Output the (X, Y) coordinate of the center of the cell containing the given text.  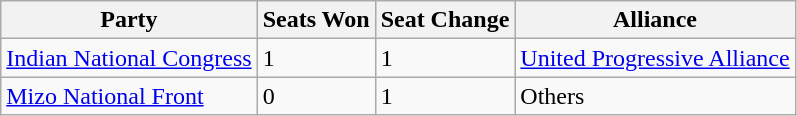
Mizo National Front (129, 96)
Alliance (655, 20)
0 (316, 96)
United Progressive Alliance (655, 58)
Party (129, 20)
Seat Change (445, 20)
Others (655, 96)
Seats Won (316, 20)
Indian National Congress (129, 58)
